From the cell containing the given text, extract its center point as [X, Y] coordinate. 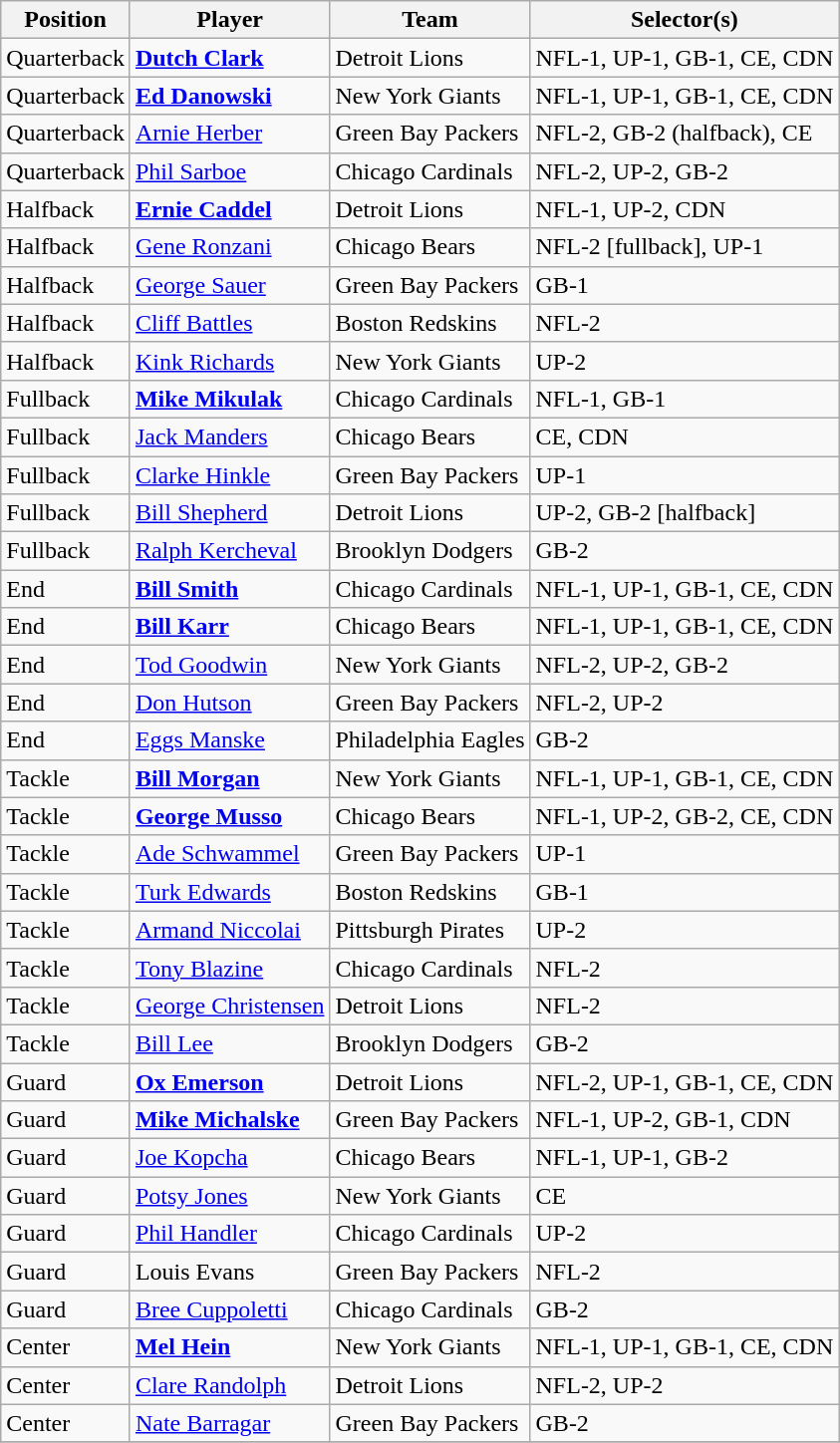
Bill Karr [229, 627]
NFL-2, GB-2 (halfback), CE [685, 134]
Mel Hein [229, 1347]
Armand Niccolai [229, 930]
Bill Shepherd [229, 513]
Gene Ronzani [229, 247]
Mike Michalske [229, 1120]
Cliff Battles [229, 323]
Bill Smith [229, 589]
Bree Cuppoletti [229, 1309]
Ralph Kercheval [229, 551]
Selector(s) [685, 20]
Player [229, 20]
Potsy Jones [229, 1196]
NFL-1, UP-2, GB-1, CDN [685, 1120]
CE [685, 1196]
Tod Goodwin [229, 665]
UP-2, GB-2 [halfback] [685, 513]
Bill Lee [229, 1043]
Pittsburgh Pirates [430, 930]
Position [66, 20]
Bill Morgan [229, 778]
Eggs Manske [229, 740]
NFL-1, UP-1, GB-2 [685, 1158]
Joe Kopcha [229, 1158]
Clarke Hinkle [229, 475]
Jack Manders [229, 436]
Ox Emerson [229, 1081]
Don Hutson [229, 703]
Phil Sarboe [229, 171]
NFL-1, UP-2, GB-2, CE, CDN [685, 816]
Turk Edwards [229, 892]
NFL-1, GB-1 [685, 399]
George Christensen [229, 1006]
Tony Blazine [229, 968]
Clare Randolph [229, 1385]
Mike Mikulak [229, 399]
Arnie Herber [229, 134]
Kink Richards [229, 361]
Ade Schwammel [229, 854]
Team [430, 20]
Nate Barragar [229, 1423]
NFL-2, UP-1, GB-1, CE, CDN [685, 1081]
Ed Danowski [229, 96]
Philadelphia Eagles [430, 740]
George Sauer [229, 285]
Louis Evans [229, 1272]
Phil Handler [229, 1234]
CE, CDN [685, 436]
Dutch Clark [229, 58]
George Musso [229, 816]
NFL-1, UP-2, CDN [685, 209]
Ernie Caddel [229, 209]
NFL-2 [fullback], UP-1 [685, 247]
